For the text-containing cell, return its midpoint in [X, Y] coordinate format. 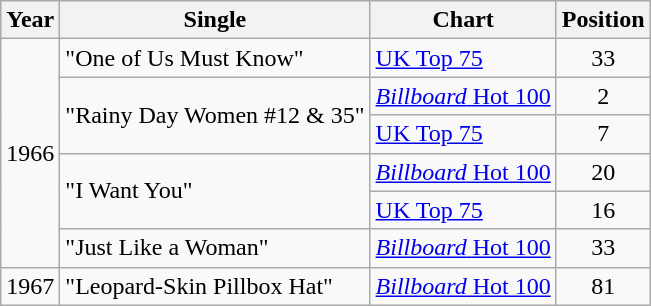
"One of Us Must Know" [215, 58]
Single [215, 20]
Position [603, 20]
1966 [30, 153]
1967 [30, 286]
Chart [463, 20]
81 [603, 286]
7 [603, 134]
16 [603, 210]
2 [603, 96]
Year [30, 20]
"I Want You" [215, 191]
"Rainy Day Women #12 & 35" [215, 115]
"Leopard-Skin Pillbox Hat" [215, 286]
"Just Like a Woman" [215, 248]
20 [603, 172]
